For the text-containing cell, return its midpoint in [X, Y] coordinate format. 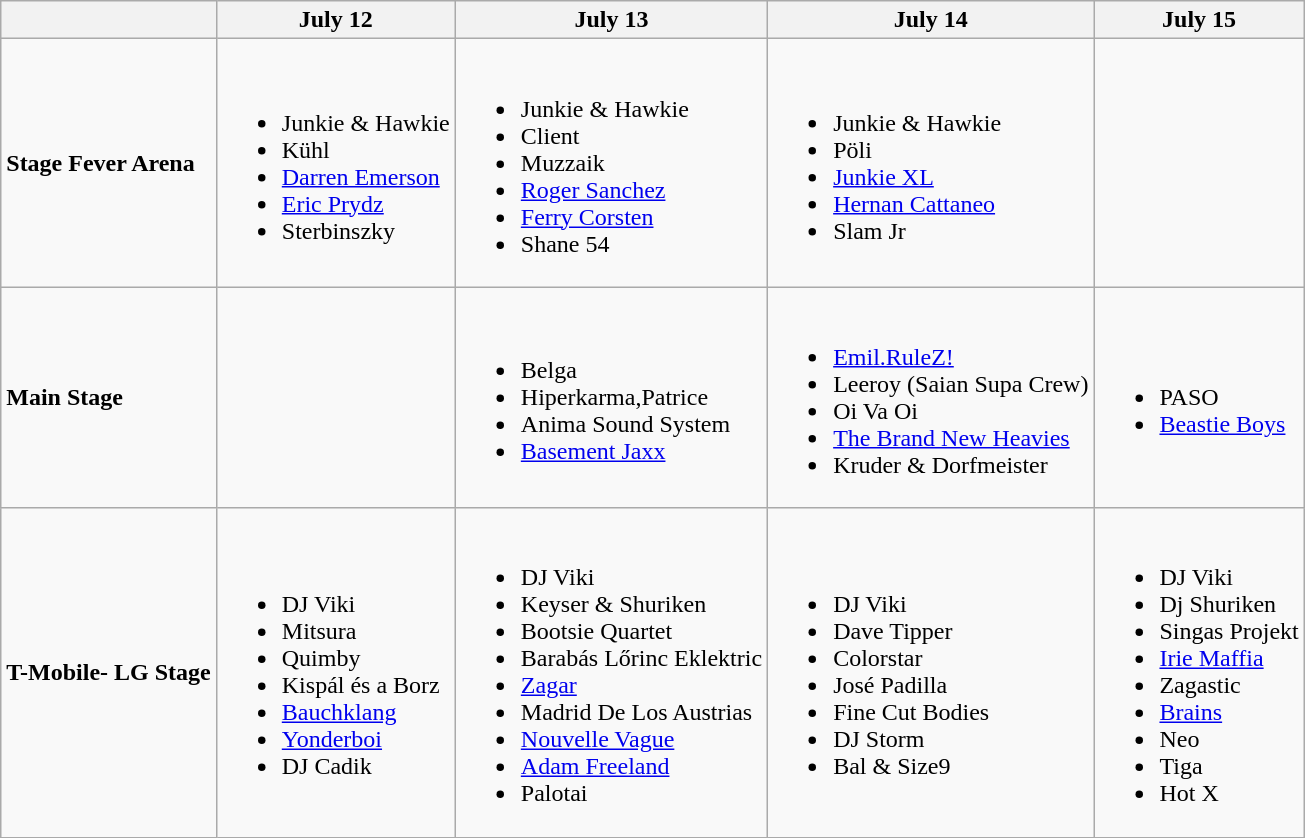
Junkie & HawkieClientMuzzaikRoger SanchezFerry CorstenShane 54 [611, 163]
DJ VikiKeyser & ShurikenBootsie QuartetBarabás Lőrinc EklektricZagarMadrid De Los AustriasNouvelle VagueAdam FreelandPalotai [611, 672]
July 15 [1199, 20]
DJ VikiMitsuraQuimbyKispál és a BorzBauchklangYonderboiDJ Cadik [336, 672]
July 14 [931, 20]
PASOBeastie Boys [1199, 398]
Emil.RuleZ!Leeroy (Saian Supa Crew)Oi Va OiThe Brand New HeaviesKruder & Dorfmeister [931, 398]
July 12 [336, 20]
BelgaHiperkarma,PatriceAnima Sound SystemBasement Jaxx [611, 398]
July 13 [611, 20]
DJ VikiDave TipperColorstarJosé PadillaFine Cut BodiesDJ StormBal & Size9 [931, 672]
Main Stage [109, 398]
Junkie & HawkiePöliJunkie XLHernan CattaneoSlam Jr [931, 163]
DJ VikiDj ShurikenSingas ProjektIrie MaffiaZagasticBrainsNeoTigaHot X [1199, 672]
Stage Fever Arena [109, 163]
Junkie & HawkieKühlDarren EmersonEric PrydzSterbinszky [336, 163]
T-Mobile- LG Stage [109, 672]
